Determine the [X, Y] coordinate at the center of the cell enclosing the given text.  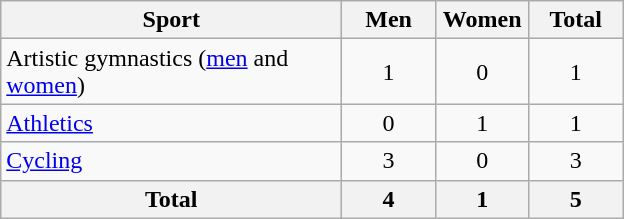
Athletics [172, 123]
Sport [172, 20]
Artistic gymnastics (men and women) [172, 72]
Women [482, 20]
Men [389, 20]
Cycling [172, 161]
5 [576, 199]
4 [389, 199]
